Detect which cell encompasses the target text, then output its [x, y] center coordinate. 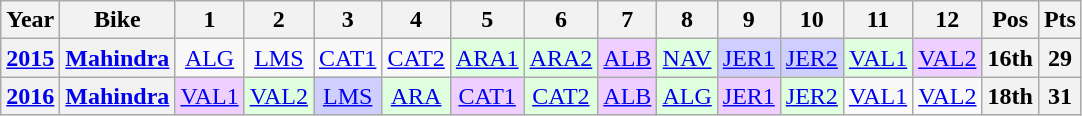
Pts [1060, 20]
8 [687, 20]
Pos [1010, 20]
4 [416, 20]
18th [1010, 96]
2016 [30, 96]
ARA [416, 96]
Bike [118, 20]
16th [1010, 58]
31 [1060, 96]
3 [348, 20]
9 [748, 20]
12 [948, 20]
11 [878, 20]
NAV [687, 58]
ARA2 [561, 58]
5 [487, 20]
2015 [30, 58]
ARA1 [487, 58]
10 [812, 20]
Year [30, 20]
7 [628, 20]
29 [1060, 58]
6 [561, 20]
1 [210, 20]
2 [278, 20]
